From the cell containing the given text, extract its center point as (x, y) coordinate. 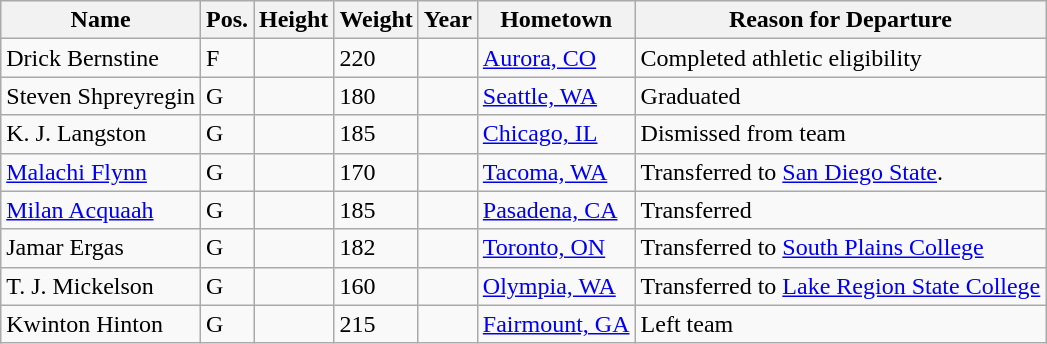
Steven Shpreyregin (101, 96)
Transferred to San Diego State. (840, 172)
Jamar Ergas (101, 248)
Graduated (840, 96)
Dismissed from team (840, 134)
Aurora, CO (556, 58)
215 (376, 324)
182 (376, 248)
Name (101, 20)
T. J. Mickelson (101, 286)
Drick Bernstine (101, 58)
180 (376, 96)
Transferred (840, 210)
Kwinton Hinton (101, 324)
Hometown (556, 20)
Height (294, 20)
Tacoma, WA (556, 172)
170 (376, 172)
K. J. Langston (101, 134)
Pos. (226, 20)
F (226, 58)
Reason for Departure (840, 20)
Weight (376, 20)
Pasadena, CA (556, 210)
Year (448, 20)
Chicago, IL (556, 134)
Transferred to Lake Region State College (840, 286)
Left team (840, 324)
160 (376, 286)
Malachi Flynn (101, 172)
Completed athletic eligibility (840, 58)
220 (376, 58)
Fairmount, GA (556, 324)
Toronto, ON (556, 248)
Olympia, WA (556, 286)
Seattle, WA (556, 96)
Milan Acquaah (101, 210)
Transferred to South Plains College (840, 248)
